Provide the [X, Y] coordinate of the cell's center where the given text is located.  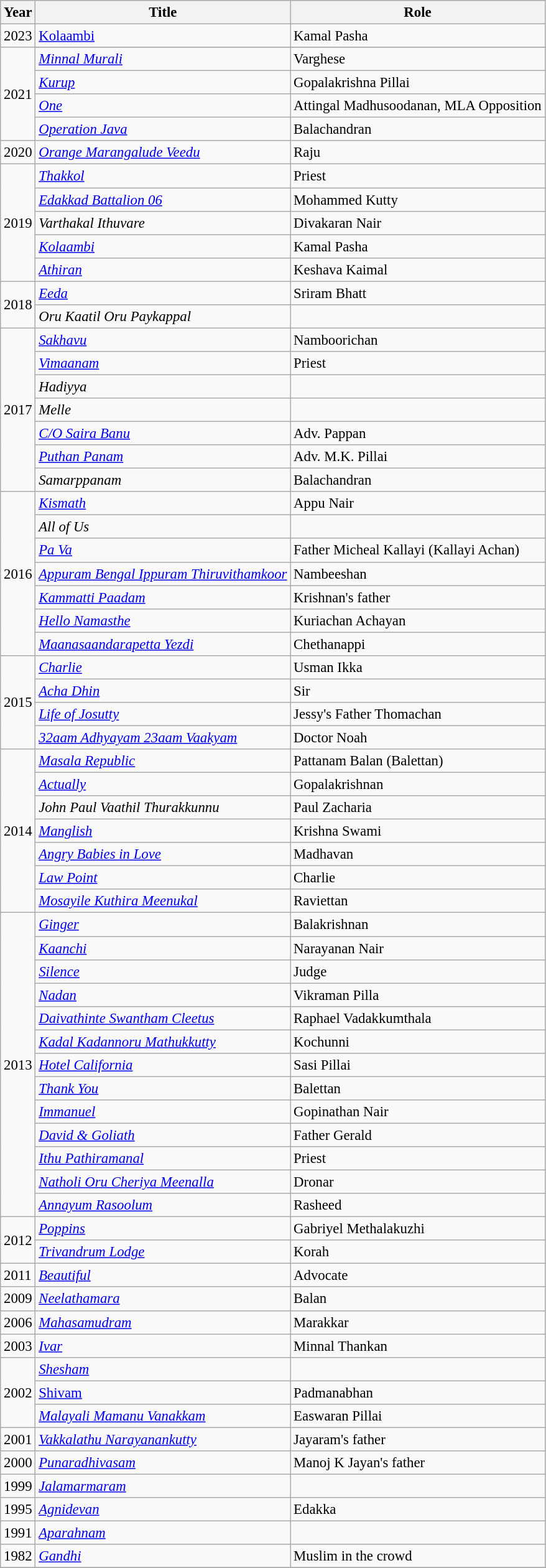
Annayum Rasoolum [163, 1205]
Title [163, 12]
Ivar [163, 1346]
2011 [18, 1276]
Oru Kaatil Oru Paykappal [163, 317]
Pattanam Balan (Balettan) [418, 761]
Daivathinte Swantham Cleetus [163, 1018]
Gabriyel Methalakuzhi [418, 1229]
Advocate [418, 1276]
Life of Josutty [163, 714]
2012 [18, 1241]
Varghese [418, 59]
Immanuel [163, 1112]
Paul Zacharia [418, 808]
Shesham [163, 1369]
Korah [418, 1252]
Poppins [163, 1229]
2021 [18, 94]
Namboorichan [418, 340]
Operation Java [163, 129]
Jalamarmaram [163, 1486]
2014 [18, 831]
Ginger [163, 925]
Sakhavu [163, 340]
Malayali Mamanu Vanakkam [163, 1416]
Natholi Oru Cheriya Meenalla [163, 1182]
2016 [18, 574]
1991 [18, 1533]
Athiran [163, 269]
Keshava Kaimal [418, 269]
Pa Va [163, 551]
2020 [18, 152]
2017 [18, 409]
Aparahnam [163, 1533]
2003 [18, 1346]
2018 [18, 305]
Marakkar [418, 1322]
Role [418, 12]
Kurup [163, 83]
Kismath [163, 503]
Hello Namasthe [163, 620]
Krishna Swami [418, 831]
Doctor Noah [418, 737]
Raju [418, 152]
1999 [18, 1486]
Ithu Pathiramanal [163, 1159]
Edakka [418, 1510]
Judge [418, 971]
Nadan [163, 995]
Varthakal Ithuvare [163, 223]
2000 [18, 1463]
2013 [18, 1065]
Sir [418, 691]
2009 [18, 1299]
2015 [18, 702]
Mahasamudram [163, 1322]
Gopalakrishnan [418, 785]
Sriram Bhatt [418, 293]
Father Gerald [418, 1135]
Eeda [163, 293]
Beautiful [163, 1276]
Nambeeshan [418, 574]
1982 [18, 1556]
Silence [163, 971]
One [163, 106]
Jayaram's father [418, 1439]
Thank You [163, 1088]
2019 [18, 223]
Agnidevan [163, 1510]
32aam Adhyayam 23aam Vaakyam [163, 737]
Raviettan [418, 902]
Puthan Panam [163, 457]
Kochunni [418, 1042]
All of Us [163, 527]
Adv. Pappan [418, 434]
Actually [163, 785]
Manoj K Jayan's father [418, 1463]
John Paul Vaathil Thurakkunnu [163, 808]
Divakaran Nair [418, 223]
2001 [18, 1439]
Krishnan's father [418, 597]
Usman Ikka [418, 668]
Adv. M.K. Pillai [418, 457]
Kaanchi [163, 948]
Chethanappi [418, 644]
Law Point [163, 878]
Masala Republic [163, 761]
Padmanabhan [418, 1393]
Appuram Bengal Ippuram Thiruvithamkoor [163, 574]
Kuriachan Achayan [418, 620]
Rasheed [418, 1205]
Gandhi [163, 1556]
Edakkad Battalion 06 [163, 200]
Manglish [163, 831]
Minnal Thankan [418, 1346]
Hotel California [163, 1065]
Balettan [418, 1088]
Balan [418, 1299]
C/O Saira Banu [163, 434]
Angry Babies in Love [163, 854]
Vakkalathu Narayanankutty [163, 1439]
2002 [18, 1393]
Vimaanam [163, 363]
Thakkol [163, 176]
Kadal Kadannoru Mathukkutty [163, 1042]
Vikraman Pilla [418, 995]
Gopinathan Nair [418, 1112]
2006 [18, 1322]
Trivandrum Lodge [163, 1252]
Maanasaandarapetta Yezdi [163, 644]
Minnal Murali [163, 59]
Mosayile Kuthira Meenukal [163, 902]
1995 [18, 1510]
Balakrishnan [418, 925]
Hadiyya [163, 386]
Easwaran Pillai [418, 1416]
Attingal Madhusoodanan, MLA Opposition [418, 106]
Appu Nair [418, 503]
Raphael Vadakkumthala [418, 1018]
Muslim in the crowd [418, 1556]
Punaradhivasam [163, 1463]
Samarppanam [163, 480]
Year [18, 12]
Shivam [163, 1393]
Neelathamara [163, 1299]
Narayanan Nair [418, 948]
Jessy's Father Thomachan [418, 714]
Mohammed Kutty [418, 200]
2023 [18, 36]
Dronar [418, 1182]
Orange Marangalude Veedu [163, 152]
Kammatti Paadam [163, 597]
Gopalakrishna Pillai [418, 83]
Sasi Pillai [418, 1065]
Madhavan [418, 854]
Melle [163, 410]
Acha Dhin [163, 691]
David & Goliath [163, 1135]
Father Micheal Kallayi (Kallayi Achan) [418, 551]
